Determine the (x, y) coordinate at the center of the cell enclosing the given text.  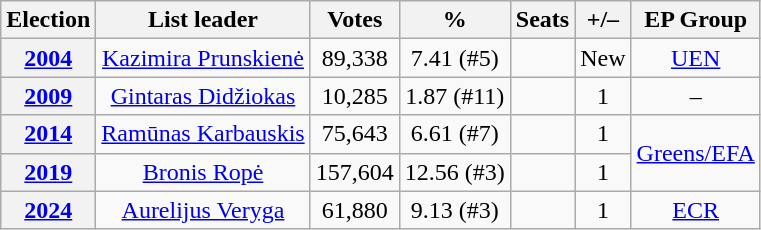
New (603, 58)
2019 (48, 172)
Greens/EFA (696, 153)
9.13 (#3) (454, 210)
2014 (48, 134)
6.61 (#7) (454, 134)
Ramūnas Karbauskis (203, 134)
2009 (48, 96)
10,285 (354, 96)
1.87 (#11) (454, 96)
Kazimira Prunskienė (203, 58)
157,604 (354, 172)
Aurelijus Veryga (203, 210)
2024 (48, 210)
7.41 (#5) (454, 58)
UEN (696, 58)
Seats (542, 20)
+/– (603, 20)
2004 (48, 58)
75,643 (354, 134)
Votes (354, 20)
12.56 (#3) (454, 172)
– (696, 96)
89,338 (354, 58)
% (454, 20)
Gintaras Didžiokas (203, 96)
Election (48, 20)
Bronis Ropė (203, 172)
List leader (203, 20)
EP Group (696, 20)
ECR (696, 210)
61,880 (354, 210)
